From the cell containing the given text, extract its center point as (X, Y) coordinate. 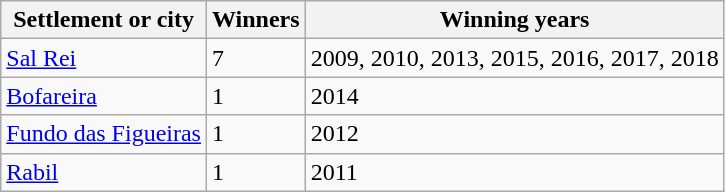
7 (256, 58)
2009, 2010, 2013, 2015, 2016, 2017, 2018 (514, 58)
2014 (514, 96)
Bofareira (104, 96)
Winning years (514, 20)
2011 (514, 172)
Sal Rei (104, 58)
Rabil (104, 172)
Winners (256, 20)
2012 (514, 134)
Fundo das Figueiras (104, 134)
Settlement or city (104, 20)
